Identify which cell holds the provided text, then report its (X, Y) central coordinate. 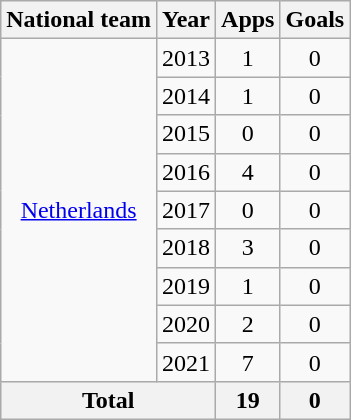
National team (79, 20)
4 (248, 172)
2018 (186, 248)
2015 (186, 134)
2017 (186, 210)
Netherlands (79, 210)
Apps (248, 20)
Goals (315, 20)
3 (248, 248)
2014 (186, 96)
Year (186, 20)
2019 (186, 286)
2020 (186, 324)
2 (248, 324)
Total (108, 400)
2013 (186, 58)
2021 (186, 362)
7 (248, 362)
2016 (186, 172)
19 (248, 400)
